Detect which cell encompasses the target text, then output its [X, Y] center coordinate. 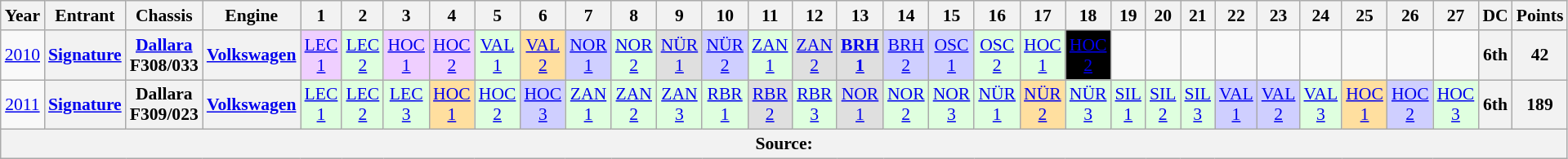
Entrant [85, 15]
4 [452, 15]
19 [1128, 15]
Dallara F309/023 [164, 104]
22 [1236, 15]
Points [1540, 15]
BRH2 [906, 55]
Engine [252, 15]
17 [1043, 15]
SIL2 [1164, 104]
SIL3 [1198, 104]
1 [322, 15]
189 [1540, 104]
Year [23, 15]
NOR3 [952, 104]
ZAN3 [680, 104]
OSC1 [952, 55]
15 [952, 15]
DC [1495, 15]
SIL1 [1128, 104]
11 [770, 15]
27 [1456, 15]
Source: [784, 144]
24 [1320, 15]
9 [680, 15]
RBR3 [815, 104]
2010 [23, 55]
2011 [23, 104]
42 [1540, 55]
21 [1198, 15]
25 [1365, 15]
14 [906, 15]
26 [1410, 15]
VAL3 [1320, 104]
8 [634, 15]
Chassis [164, 15]
OSC2 [997, 55]
Dallara F308/033 [164, 55]
3 [406, 15]
13 [860, 15]
12 [815, 15]
2 [363, 15]
18 [1088, 15]
7 [588, 15]
10 [725, 15]
RBR2 [770, 104]
NÜR3 [1088, 104]
6 [543, 15]
20 [1164, 15]
16 [997, 15]
LEC3 [406, 104]
23 [1279, 15]
5 [498, 15]
RBR1 [725, 104]
BRH1 [860, 55]
